Search for the cell housing the specified text and yield its (x, y) center coordinate. 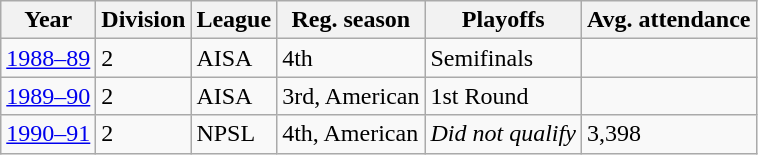
1st Round (503, 96)
1990–91 (48, 134)
Playoffs (503, 20)
4th, American (351, 134)
3,398 (668, 134)
4th (351, 58)
Semifinals (503, 58)
1989–90 (48, 96)
Avg. attendance (668, 20)
1988–89 (48, 58)
Year (48, 20)
Reg. season (351, 20)
Division (144, 20)
Did not qualify (503, 134)
3rd, American (351, 96)
League (234, 20)
NPSL (234, 134)
